Scan for the cell matching the given text and deliver its (x, y) coordinate at center. 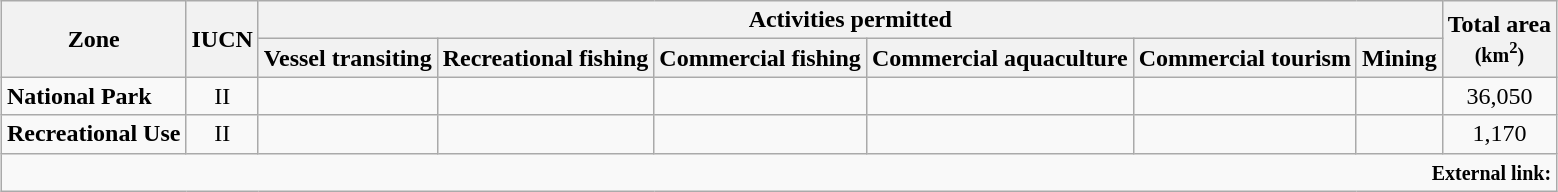
External link: (778, 172)
Total area(km2) (1499, 39)
Activities permitted (850, 20)
1,170 (1499, 134)
Recreational fishing (546, 58)
Vessel transiting (348, 58)
Commercial aquaculture (1000, 58)
Commercial tourism (1244, 58)
Zone (94, 39)
Mining (1399, 58)
National Park (94, 96)
36,050 (1499, 96)
Commercial fishing (760, 58)
IUCN (222, 39)
Recreational Use (94, 134)
